Locate the cell with the specified text and output its (X, Y) center coordinate. 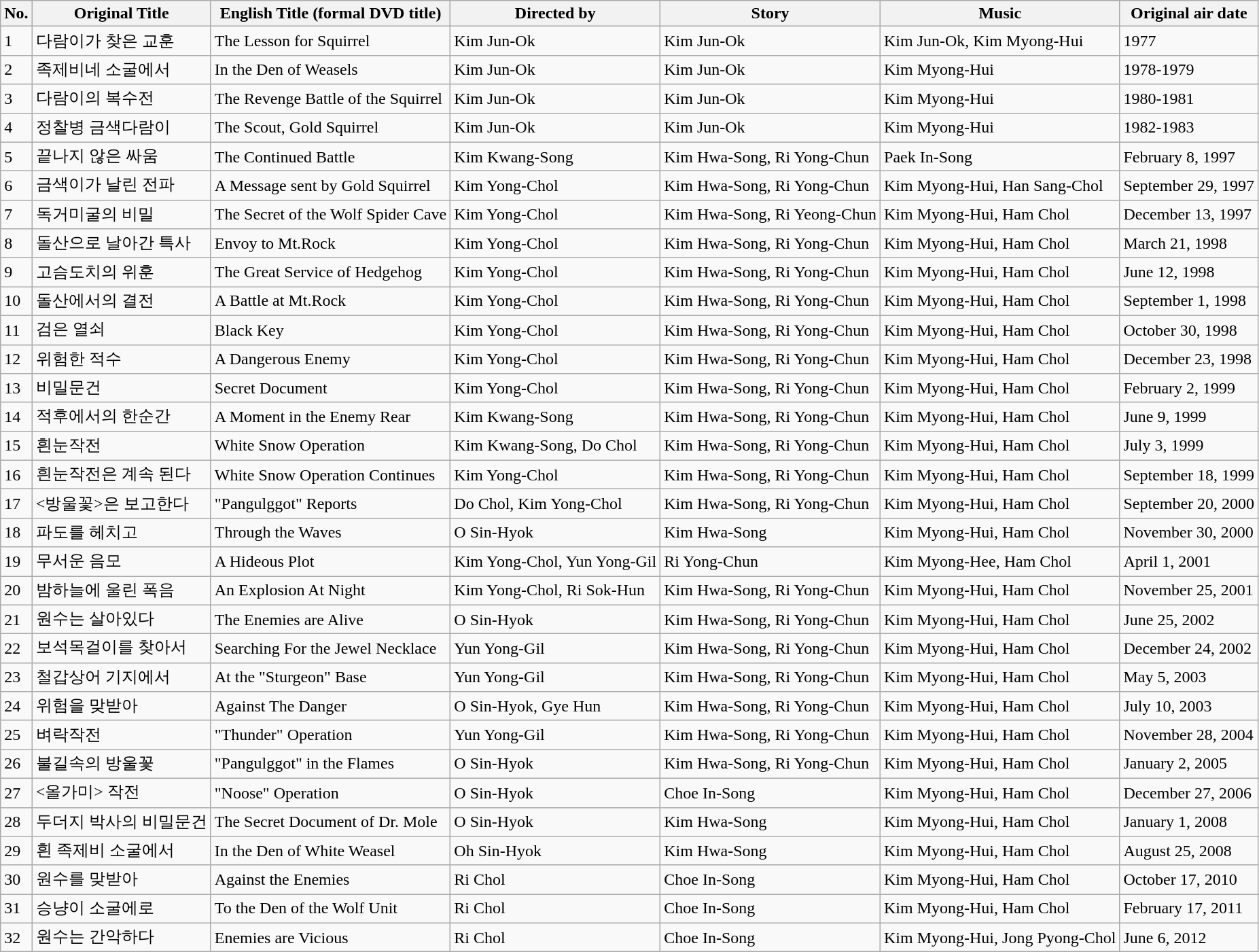
Kim Myong-Hui, Han Sang-Chol (1000, 186)
<방울꽃>은 보고한다 (121, 504)
The Revenge Battle of the Squirrel (330, 99)
정찰병 금색다람이 (121, 128)
A Message sent by Gold Squirrel (330, 186)
Original Title (121, 14)
Through the Waves (330, 533)
흰눈작전 (121, 446)
October 30, 1998 (1189, 330)
끝나지 않은 싸움 (121, 156)
1 (16, 41)
원수는 간악하다 (121, 938)
March 21, 1998 (1189, 243)
The Scout, Gold Squirrel (330, 128)
November 28, 2004 (1189, 735)
금색이가 날린 전파 (121, 186)
21 (16, 620)
The Lesson for Squirrel (330, 41)
20 (16, 591)
Black Key (330, 330)
A Hideous Plot (330, 561)
28 (16, 822)
"Thunder" Operation (330, 735)
파도를 헤치고 (121, 533)
27 (16, 792)
다람이의 복수전 (121, 99)
족제비네 소굴에서 (121, 69)
Ri Yong-Chun (770, 561)
December 23, 1998 (1189, 359)
November 25, 2001 (1189, 591)
Story (770, 14)
September 18, 1999 (1189, 474)
White Snow Operation (330, 446)
At the "Sturgeon" Base (330, 677)
Kim Jun-Ok, Kim Myong-Hui (1000, 41)
December 24, 2002 (1189, 648)
September 1, 1998 (1189, 302)
May 5, 2003 (1189, 677)
Against The Danger (330, 707)
A Dangerous Enemy (330, 359)
32 (16, 938)
24 (16, 707)
철갑상어 기지에서 (121, 677)
8 (16, 243)
밤하늘에 울린 폭음 (121, 591)
승냥이 소굴에로 (121, 909)
26 (16, 764)
A Moment in the Enemy Rear (330, 417)
독거미굴의 비밀 (121, 215)
23 (16, 677)
30 (16, 879)
February 8, 1997 (1189, 156)
The Secret of the Wolf Spider Cave (330, 215)
December 27, 2006 (1189, 792)
A Battle at Mt.Rock (330, 302)
두더지 박사의 비밀문건 (121, 822)
Oh Sin-Hyok (556, 851)
The Enemies are Alive (330, 620)
O Sin-Hyok, Gye Hun (556, 707)
원수를 맞받아 (121, 879)
February 17, 2011 (1189, 909)
Music (1000, 14)
1980-1981 (1189, 99)
돌산에서의 결전 (121, 302)
"Pangulggot" Reports (330, 504)
다람이가 찾은 교훈 (121, 41)
September 29, 1997 (1189, 186)
January 1, 2008 (1189, 822)
22 (16, 648)
No. (16, 14)
Paek In-Song (1000, 156)
31 (16, 909)
Kim Hwa-Song, Ri Yeong-Chun (770, 215)
Kim Yong-Chol, Ri Sok-Hun (556, 591)
The Great Service of Hedgehog (330, 272)
14 (16, 417)
19 (16, 561)
3 (16, 99)
1977 (1189, 41)
29 (16, 851)
5 (16, 156)
18 (16, 533)
Against the Enemies (330, 879)
위험을 맞받아 (121, 707)
12 (16, 359)
To the Den of the Wolf Unit (330, 909)
위험한 적수 (121, 359)
Directed by (556, 14)
보석목걸이를 찾아서 (121, 648)
September 20, 2000 (1189, 504)
1978-1979 (1189, 69)
The Continued Battle (330, 156)
Secret Document (330, 389)
July 3, 1999 (1189, 446)
10 (16, 302)
June 25, 2002 (1189, 620)
In the Den of Weasels (330, 69)
17 (16, 504)
Kim Myong-Hui, Jong Pyong-Chol (1000, 938)
Original air date (1189, 14)
11 (16, 330)
English Title (formal DVD title) (330, 14)
돌산으로 날아간 특사 (121, 243)
An Explosion At Night (330, 591)
October 17, 2010 (1189, 879)
Kim Yong-Chol, Yun Yong-Gil (556, 561)
Kim Kwang-Song, Do Chol (556, 446)
원수는 살아있다 (121, 620)
검은 열쇠 (121, 330)
고슴도치의 위훈 (121, 272)
White Snow Operation Continues (330, 474)
Enemies are Vicious (330, 938)
December 13, 1997 (1189, 215)
"Pangulggot" in the Flames (330, 764)
June 12, 1998 (1189, 272)
February 2, 1999 (1189, 389)
April 1, 2001 (1189, 561)
June 6, 2012 (1189, 938)
13 (16, 389)
무서운 음모 (121, 561)
흰눈작전은 계속 된다 (121, 474)
15 (16, 446)
July 10, 2003 (1189, 707)
4 (16, 128)
"Noose" Operation (330, 792)
적후에서의 한순간 (121, 417)
25 (16, 735)
June 9, 1999 (1189, 417)
The Secret Document of Dr. Mole (330, 822)
비밀문건 (121, 389)
November 30, 2000 (1189, 533)
Kim Myong-Hee, Ham Chol (1000, 561)
Envoy to Mt.Rock (330, 243)
Do Chol, Kim Yong-Chol (556, 504)
9 (16, 272)
7 (16, 215)
16 (16, 474)
<올가미> 작전 (121, 792)
1982-1983 (1189, 128)
불길속의 방울꽃 (121, 764)
January 2, 2005 (1189, 764)
벼락작전 (121, 735)
In the Den of White Weasel (330, 851)
6 (16, 186)
August 25, 2008 (1189, 851)
2 (16, 69)
흰 족제비 소굴에서 (121, 851)
Searching For the Jewel Necklace (330, 648)
